Scan for the cell matching the given text and deliver its [X, Y] coordinate at center. 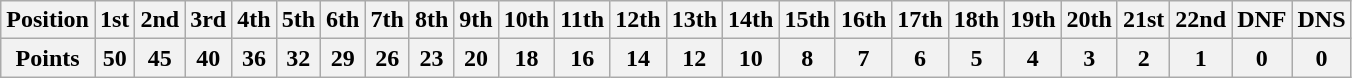
26 [387, 58]
4 [1033, 58]
5 [976, 58]
12 [694, 58]
3 [1089, 58]
8th [431, 20]
5th [298, 20]
18th [976, 20]
1 [1201, 58]
Position [48, 20]
29 [343, 58]
22nd [1201, 20]
18 [526, 58]
11th [582, 20]
4th [254, 20]
6th [343, 20]
21st [1143, 20]
12th [638, 20]
DNS [1322, 20]
Points [48, 58]
10 [751, 58]
32 [298, 58]
36 [254, 58]
9th [476, 20]
8 [807, 58]
40 [208, 58]
20 [476, 58]
7 [863, 58]
2 [1143, 58]
14 [638, 58]
20th [1089, 20]
23 [431, 58]
17th [920, 20]
16th [863, 20]
7th [387, 20]
50 [114, 58]
2nd [160, 20]
1st [114, 20]
10th [526, 20]
6 [920, 58]
13th [694, 20]
45 [160, 58]
3rd [208, 20]
16 [582, 58]
15th [807, 20]
DNF [1262, 20]
14th [751, 20]
19th [1033, 20]
